Locate the cell with the specified text and output its [X, Y] center coordinate. 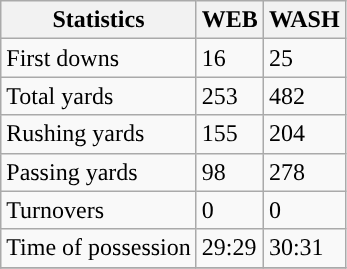
Total yards [99, 96]
16 [230, 58]
WEB [230, 20]
Rushing yards [99, 134]
WASH [304, 20]
Time of possession [99, 248]
Passing yards [99, 172]
98 [230, 172]
253 [230, 96]
278 [304, 172]
25 [304, 58]
29:29 [230, 248]
30:31 [304, 248]
204 [304, 134]
482 [304, 96]
Turnovers [99, 210]
Statistics [99, 20]
155 [230, 134]
First downs [99, 58]
